Locate the cell with the specified text and output its (x, y) center coordinate. 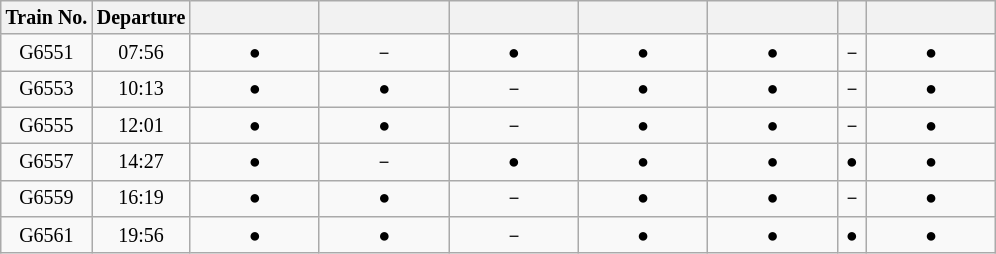
14:27 (141, 162)
G6561 (46, 235)
G6555 (46, 125)
G6551 (46, 53)
07:56 (141, 53)
G6559 (46, 198)
Departure (141, 18)
G6557 (46, 162)
16:19 (141, 198)
12:01 (141, 125)
Train No. (46, 18)
G6553 (46, 89)
10:13 (141, 89)
19:56 (141, 235)
